Search for the cell housing the specified text and yield its [X, Y] center coordinate. 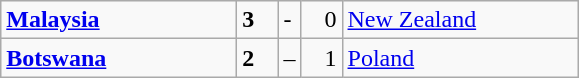
1 [322, 58]
0 [322, 20]
2 [258, 58]
Poland [460, 58]
3 [258, 20]
– [290, 58]
New Zealand [460, 20]
- [290, 20]
Botswana [119, 58]
Malaysia [119, 20]
